Pinpoint the cell where the given text exists, returning its [X, Y] midpoint coordinate. 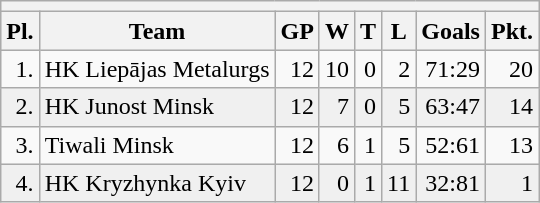
10 [336, 69]
7 [336, 107]
63:47 [451, 107]
71:29 [451, 69]
W [336, 31]
14 [512, 107]
Pkt. [512, 31]
Pl. [20, 31]
Tiwali Minsk [157, 145]
Team [157, 31]
HK Junost Minsk [157, 107]
2 [399, 69]
HK Liepājas Metalurgs [157, 69]
1. [20, 69]
2. [20, 107]
32:81 [451, 183]
HK Kryzhynka Kyiv [157, 183]
T [368, 31]
Goals [451, 31]
52:61 [451, 145]
11 [399, 183]
20 [512, 69]
6 [336, 145]
3. [20, 145]
4. [20, 183]
GP [297, 31]
L [399, 31]
13 [512, 145]
